Capture the cell that displays the provided text and extract its (X, Y) central coordinate. 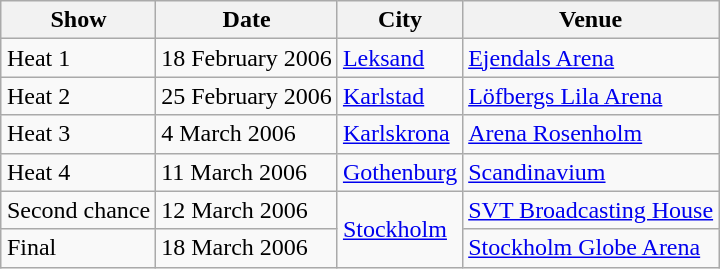
Karlskrona (400, 134)
25 February 2006 (247, 96)
Arena Rosenholm (591, 134)
4 March 2006 (247, 134)
Heat 4 (78, 172)
12 March 2006 (247, 210)
Stockholm Globe Arena (591, 248)
Karlstad (400, 96)
18 March 2006 (247, 248)
Heat 1 (78, 58)
Heat 3 (78, 134)
Scandinavium (591, 172)
11 March 2006 (247, 172)
Stockholm (400, 229)
Ejendals Arena (591, 58)
Date (247, 20)
SVT Broadcasting House (591, 210)
Leksand (400, 58)
City (400, 20)
Show (78, 20)
Gothenburg (400, 172)
18 February 2006 (247, 58)
Final (78, 248)
Venue (591, 20)
Löfbergs Lila Arena (591, 96)
Heat 2 (78, 96)
Second chance (78, 210)
